Search for the cell housing the specified text and yield its [x, y] center coordinate. 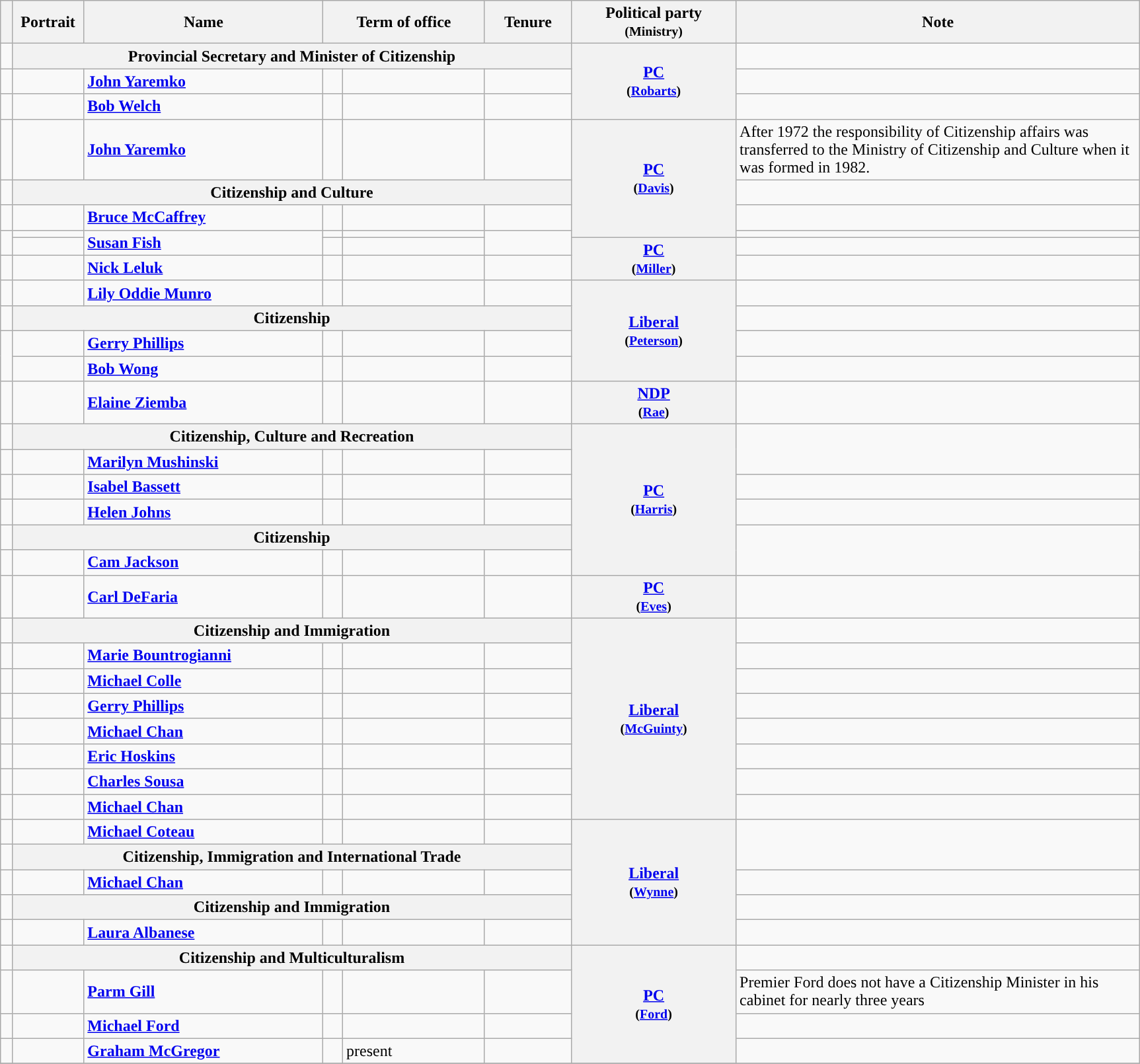
Lily Oddie Munro [204, 293]
Michael Colle [204, 681]
Michael Ford [204, 1026]
Eric Hoskins [204, 756]
Portrait [48, 22]
present [414, 1051]
NDP(Rae) [654, 403]
Laura Albanese [204, 932]
Political party(Ministry) [654, 22]
Isabel Bassett [204, 487]
Citizenship and Multiculturalism [291, 958]
Citizenship and Culture [291, 192]
Citizenship, Culture and Recreation [291, 437]
Liberal(McGuinty) [654, 718]
Tenure [528, 22]
Susan Fish [204, 243]
Cam Jackson [204, 562]
Carl DeFaria [204, 596]
Premier Ford does not have a Citizenship Minister in his cabinet for nearly three years [938, 991]
Marilyn Mushinski [204, 462]
Elaine Ziemba [204, 403]
PC(Miller) [654, 259]
PC(Robarts) [654, 81]
Term of office [404, 22]
After 1972 the responsibility of Citizenship affairs was transferred to the Ministry of Citizenship and Culture when it was formed in 1982. [938, 149]
Helen Johns [204, 512]
Provincial Secretary and Minister of Citizenship [291, 56]
Marie Bountrogianni [204, 656]
Michael Coteau [204, 832]
Graham McGregor [204, 1051]
Nick Leluk [204, 268]
Liberal(Peterson) [654, 330]
Liberal(Wynne) [654, 882]
PC(Ford) [654, 1005]
Citizenship, Immigration and International Trade [291, 857]
PC(Davis) [654, 178]
Bob Wong [204, 368]
Note [938, 22]
Name [204, 22]
Bruce McCaffrey [204, 217]
Bob Welch [204, 106]
Charles Sousa [204, 781]
Parm Gill [204, 991]
PC(Harris) [654, 500]
PC(Eves) [654, 596]
